Return [X, Y] of the center of cell containing provided text 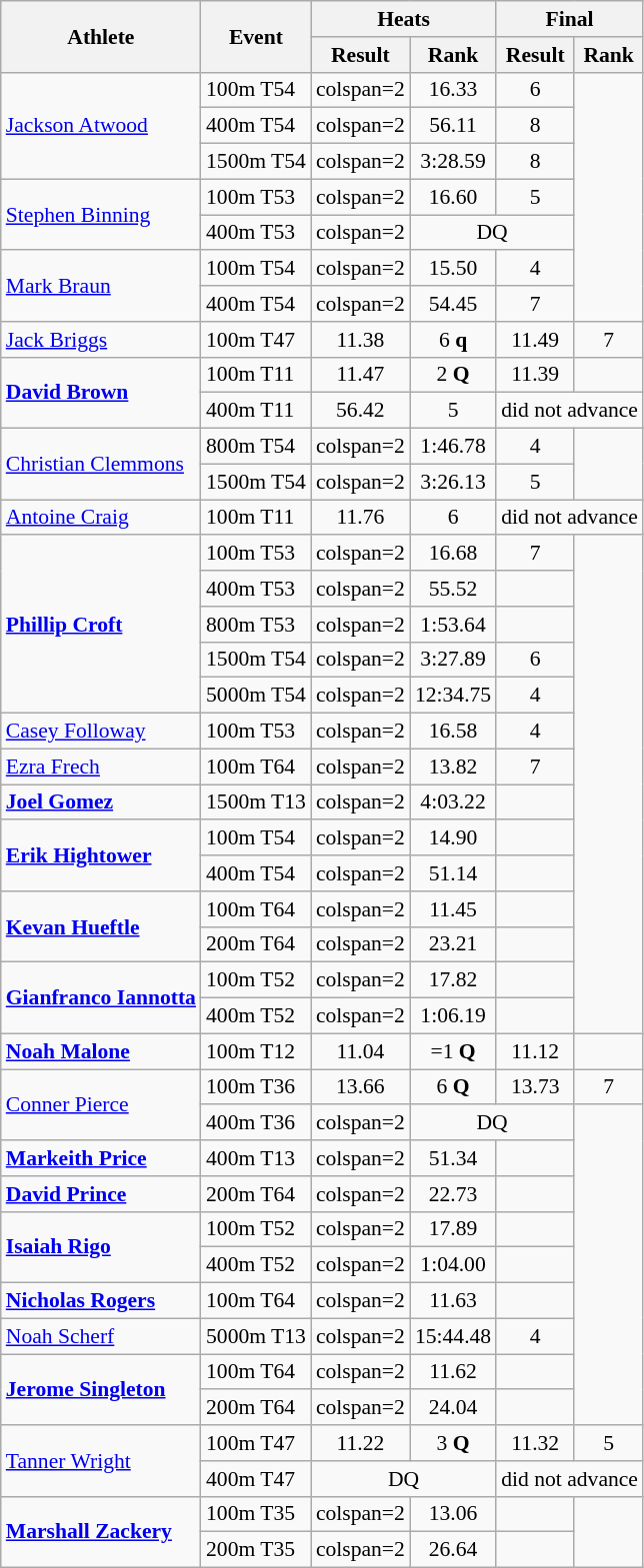
4:03.22 [453, 802]
Kevan Hueftle [101, 927]
11.39 [535, 375]
14.90 [453, 838]
100m T12 [256, 1051]
=1 Q [453, 1051]
16.33 [453, 90]
11.47 [360, 375]
Athlete [101, 36]
16.68 [453, 554]
400m T47 [256, 1479]
Gianfranco Iannotta [101, 997]
Stephen Binning [101, 214]
15.50 [453, 269]
11.63 [453, 1301]
11.32 [535, 1443]
Event [256, 36]
11.12 [535, 1051]
1500m T13 [256, 802]
Erik Hightower [101, 855]
13.66 [360, 1087]
100m T35 [256, 1514]
55.52 [453, 589]
1:06.19 [453, 1016]
1:53.64 [453, 625]
26.64 [453, 1550]
Tanner Wright [101, 1461]
11.62 [453, 1372]
Isaiah Rigo [101, 1247]
Heats [404, 19]
11.38 [360, 340]
3 Q [453, 1443]
12:34.75 [453, 696]
Conner Pierce [101, 1105]
1:04.00 [453, 1265]
1:46.78 [453, 447]
23.21 [453, 944]
5000m T54 [256, 696]
100m T36 [256, 1087]
11.04 [360, 1051]
David Brown [101, 392]
400m T36 [256, 1123]
56.42 [360, 411]
17.82 [453, 980]
Final [570, 19]
16.58 [453, 732]
Markeith Price [101, 1158]
5000m T13 [256, 1336]
Mark Braun [101, 286]
13.06 [453, 1514]
17.89 [453, 1229]
Noah Scherf [101, 1336]
11.76 [360, 518]
6 Q [453, 1087]
400m T11 [256, 411]
Jackson Atwood [101, 126]
22.73 [453, 1194]
6 q [453, 340]
Casey Followay [101, 732]
Ezra Frech [101, 767]
Marshall Zackery [101, 1531]
800m T53 [256, 625]
Nicholas Rogers [101, 1301]
Joel Gomez [101, 802]
David Prince [101, 1194]
51.14 [453, 873]
2 Q [453, 375]
54.45 [453, 304]
24.04 [453, 1408]
3:28.59 [453, 162]
16.60 [453, 197]
15:44.48 [453, 1336]
Antoine Craig [101, 518]
56.11 [453, 126]
13.73 [535, 1087]
Phillip Croft [101, 625]
13.82 [453, 767]
Noah Malone [101, 1051]
200m T35 [256, 1550]
11.49 [535, 340]
51.34 [453, 1158]
Jack Briggs [101, 340]
Jerome Singleton [101, 1389]
800m T54 [256, 447]
Christian Clemmons [101, 464]
11.22 [360, 1443]
11.45 [453, 909]
400m T13 [256, 1158]
3:26.13 [453, 482]
3:27.89 [453, 660]
